Pinpoint the cell where the given text exists, returning its [x, y] midpoint coordinate. 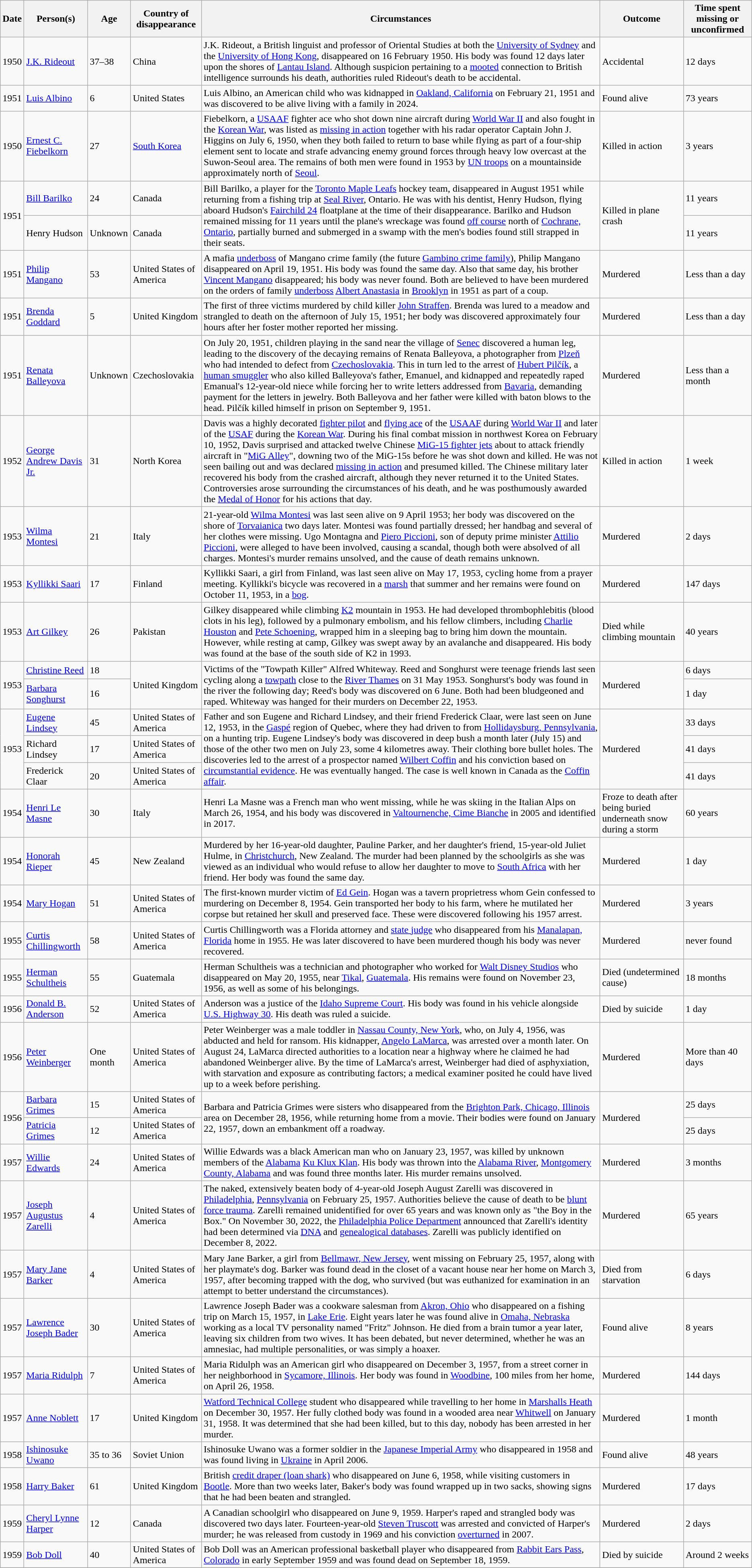
35 to 36 [109, 1455]
51 [109, 904]
Mary Jane Barker [56, 1274]
Cheryl Lynne Harper [56, 1523]
Date [12, 19]
1 month [717, 1418]
Time spent missing or unconfirmed [717, 19]
7 [109, 1375]
Harry Baker [56, 1486]
18 [109, 670]
Donald B. Anderson [56, 1009]
Henry Hudson [56, 233]
1 week [717, 461]
Bill Barilko [56, 198]
147 days [717, 584]
Guatemala [166, 977]
Mary Hogan [56, 904]
33 days [717, 722]
Art Gilkey [56, 632]
Barbara Grimes [56, 1105]
Ernest C. Fiebelkorn [56, 146]
Kyllikki Saari [56, 584]
40 [109, 1555]
31 [109, 461]
17 days [717, 1486]
Joseph Augustus Zarelli [56, 1216]
Curtis Chillingworth [56, 940]
Barbara Songhurst [56, 693]
Accidental [642, 61]
27 [109, 146]
Henri Le Masne [56, 813]
Country of disappearance [166, 19]
15 [109, 1105]
North Korea [166, 461]
Herman Schultheis [56, 977]
China [166, 61]
One month [109, 1057]
16 [109, 693]
Outcome [642, 19]
More than 40 days [717, 1057]
Finland [166, 584]
Czechoslovakia [166, 375]
37–38 [109, 61]
3 months [717, 1162]
Philip Mangano [56, 274]
Pakistan [166, 632]
53 [109, 274]
Richard Lindsey [56, 749]
Peter Weinberger [56, 1057]
144 days [717, 1375]
Froze to death after being buried underneath snow during a storm [642, 813]
Less than a month [717, 375]
73 years [717, 98]
26 [109, 632]
20 [109, 776]
United States [166, 98]
8 years [717, 1327]
1952 [12, 461]
Soviet Union [166, 1455]
never found [717, 940]
New Zealand [166, 861]
Ishinosuke Uwano [56, 1455]
55 [109, 977]
Renata Balleyova [56, 375]
Christine Reed [56, 670]
Maria Ridulph [56, 1375]
5 [109, 317]
52 [109, 1009]
Willie Edwards [56, 1162]
21 [109, 536]
Luis Albino [56, 98]
Killed in plane crash [642, 215]
60 years [717, 813]
Age [109, 19]
Wilma Montesi [56, 536]
George Andrew Davis Jr. [56, 461]
South Korea [166, 146]
Brenda Goddard [56, 317]
Person(s) [56, 19]
Bob Doll [56, 1555]
40 years [717, 632]
58 [109, 940]
6 [109, 98]
18 months [717, 977]
Eugene Lindsey [56, 722]
12 days [717, 61]
Anne Noblett [56, 1418]
Died (undetermined cause) [642, 977]
Frederick Claar [56, 776]
Died while climbing mountain [642, 632]
Honorah Rieper [56, 861]
65 years [717, 1216]
Died from starvation [642, 1274]
J.K. Rideout [56, 61]
61 [109, 1486]
Patricia Grimes [56, 1131]
Around 2 weeks [717, 1555]
Ishinosuke Uwano was a former soldier in the Japanese Imperial Army who disappeared in 1958 and was found living in Ukraine in April 2006. [401, 1455]
Lawrence Joseph Bader [56, 1327]
48 years [717, 1455]
Circumstances [401, 19]
Anderson was a justice of the Idaho Supreme Court. His body was found in his vehicle alongside U.S. Highway 30. His death was ruled a suicide. [401, 1009]
